Determine the [x, y] coordinate at the center of the cell enclosing the given text.  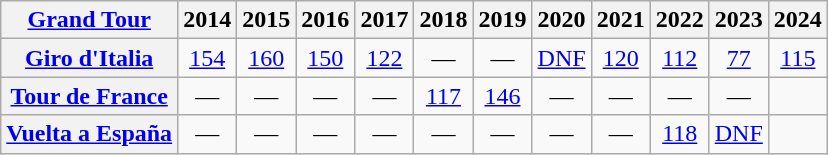
118 [680, 134]
154 [208, 58]
2017 [384, 20]
150 [326, 58]
120 [620, 58]
Tour de France [90, 96]
2016 [326, 20]
Giro d'Italia [90, 58]
Vuelta a España [90, 134]
117 [444, 96]
2022 [680, 20]
2014 [208, 20]
115 [798, 58]
2018 [444, 20]
146 [502, 96]
2024 [798, 20]
2023 [738, 20]
160 [266, 58]
2015 [266, 20]
2021 [620, 20]
112 [680, 58]
2020 [562, 20]
2019 [502, 20]
122 [384, 58]
Grand Tour [90, 20]
77 [738, 58]
